From the cell containing the given text, extract its center point as (x, y) coordinate. 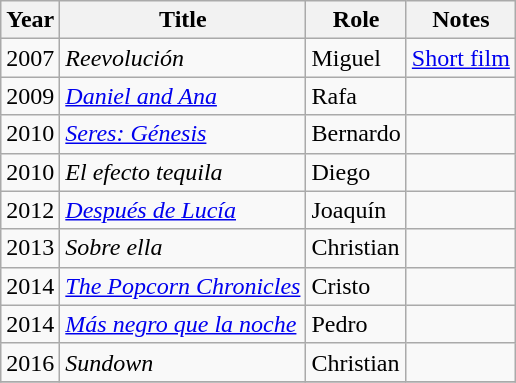
Bernardo (356, 134)
Pedro (356, 324)
Más negro que la noche (183, 324)
Después de Lucía (183, 210)
Year (30, 20)
Sundown (183, 362)
Miguel (356, 58)
Notes (460, 20)
Diego (356, 172)
2016 (30, 362)
2007 (30, 58)
The Popcorn Chronicles (183, 286)
2012 (30, 210)
Title (183, 20)
Role (356, 20)
Rafa (356, 96)
El efecto tequila (183, 172)
Sobre ella (183, 248)
Short film (460, 58)
2013 (30, 248)
Daniel and Ana (183, 96)
Reevolución (183, 58)
Joaquín (356, 210)
Seres: Génesis (183, 134)
Cristo (356, 286)
2009 (30, 96)
